Capture the cell that displays the provided text and extract its [x, y] central coordinate. 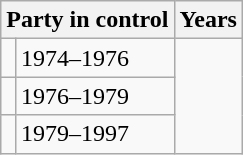
Party in control [88, 20]
1979–1997 [94, 134]
1974–1976 [94, 58]
1976–1979 [94, 96]
Years [208, 20]
